For the text-containing cell, return its midpoint in (x, y) coordinate format. 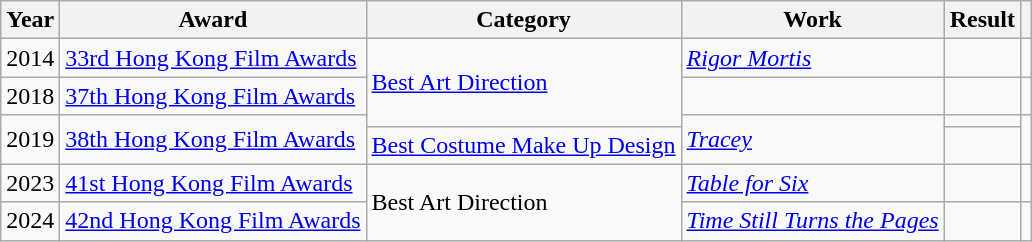
2018 (30, 96)
Rigor Mortis (812, 58)
Time Still Turns the Pages (812, 221)
42nd Hong Kong Film Awards (213, 221)
Year (30, 20)
Award (213, 20)
38th Hong Kong Film Awards (213, 140)
33rd Hong Kong Film Awards (213, 58)
2023 (30, 183)
Category (524, 20)
2019 (30, 140)
2024 (30, 221)
2014 (30, 58)
Tracey (812, 140)
Best Costume Make Up Design (524, 145)
Table for Six (812, 183)
41st Hong Kong Film Awards (213, 183)
Work (812, 20)
37th Hong Kong Film Awards (213, 96)
Result (982, 20)
